For the text-containing cell, return its midpoint in (X, Y) coordinate format. 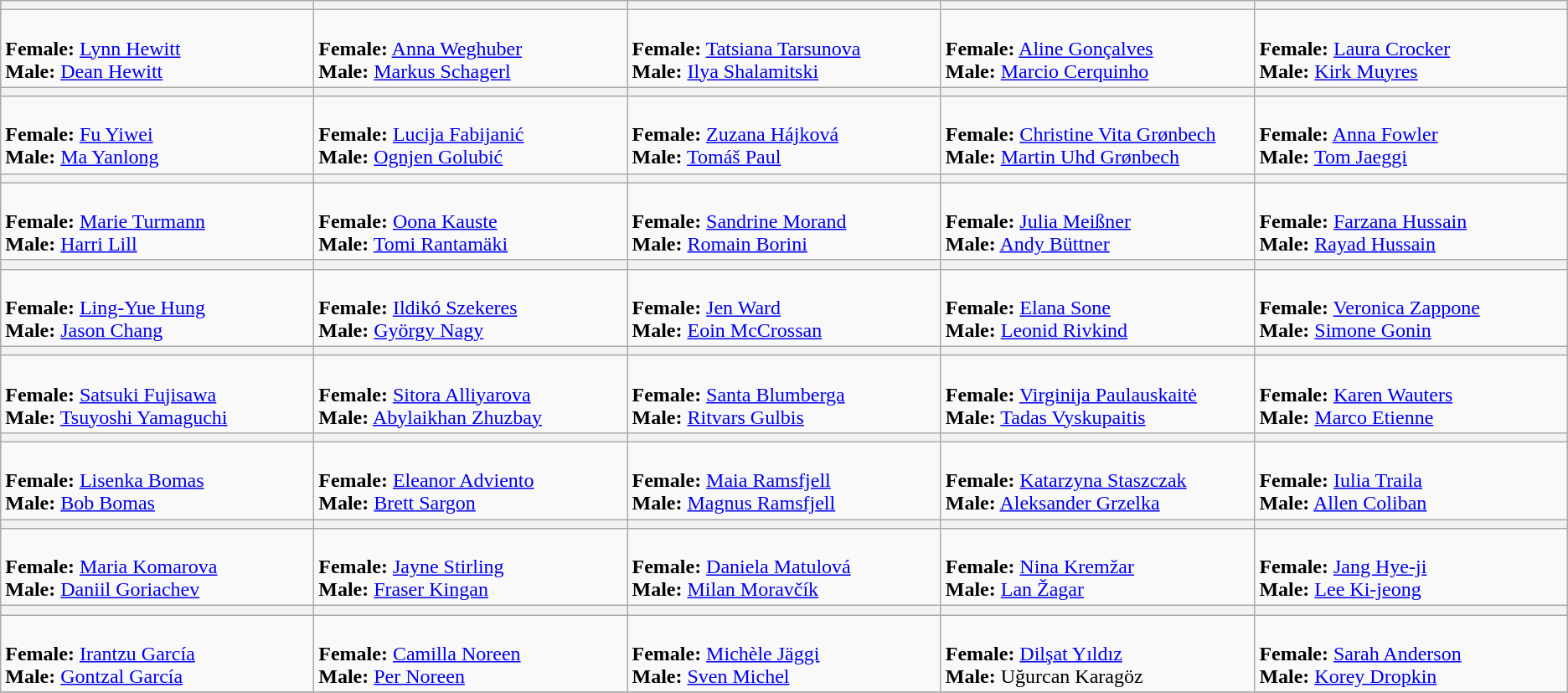
Female: Oona Kauste Male: Tomi Rantamäki (471, 221)
Female: Jang Hye-ji Male: Lee Ki-jeong (1411, 567)
Female: Iulia Traila Male: Allen Coliban (1411, 480)
Female: Aline Gonçalves Male: Marcio Cerquinho (1097, 49)
Female: Sandrine Morand Male: Romain Borini (784, 221)
Female: Jayne Stirling Male: Fraser Kingan (471, 567)
Female: Camilla Noreen Male: Per Noreen (471, 654)
Female: Sitora Alliyarova Male: Abylaikhan Zhuzbay (471, 394)
Female: Ildikó Szekeres Male: György Nagy (471, 308)
Female: Nina Kremžar Male: Lan Žagar (1097, 567)
Female: Lynn Hewitt Male: Dean Hewitt (157, 49)
Female: Karen Wauters Male: Marco Etienne (1411, 394)
Female: Christine Vita Grønbech Male: Martin Uhd Grønbech (1097, 135)
Female: Jen Ward Male: Eoin McCrossan (784, 308)
Female: Ling-Yue Hung Male: Jason Chang (157, 308)
Female: Satsuki Fujisawa Male: Tsuyoshi Yamaguchi (157, 394)
Female: Julia Meißner Male: Andy Büttner (1097, 221)
Female: Daniela Matulová Male: Milan Moravčík (784, 567)
Female: Santa Blumberga Male: Ritvars Gulbis (784, 394)
Female: Maia Ramsfjell Male: Magnus Ramsfjell (784, 480)
Female: Elana Sone Male: Leonid Rivkind (1097, 308)
Female: Virginija Paulauskaitė Male: Tadas Vyskupaitis (1097, 394)
Female: Farzana Hussain Male: Rayad Hussain (1411, 221)
Female: Eleanor Adviento Male: Brett Sargon (471, 480)
Female: Zuzana Hájková Male: Tomáš Paul (784, 135)
Female: Irantzu García Male: Gontzal García (157, 654)
Female: Veronica Zappone Male: Simone Gonin (1411, 308)
Female: Lisenka Bomas Male: Bob Bomas (157, 480)
Female: Maria Komarova Male: Daniil Goriachev (157, 567)
Female: Sarah Anderson Male: Korey Dropkin (1411, 654)
Female: Marie Turmann Male: Harri Lill (157, 221)
Female: Laura Crocker Male: Kirk Muyres (1411, 49)
Female: Dilşat Yıldız Male: Uğurcan Karagöz (1097, 654)
Female: Anna Fowler Male: Tom Jaeggi (1411, 135)
Female: Michèle Jäggi Male: Sven Michel (784, 654)
Female: Fu Yiwei Male: Ma Yanlong (157, 135)
Female: Lucija Fabijanić Male: Ognjen Golubić (471, 135)
Female: Katarzyna Staszczak Male: Aleksander Grzelka (1097, 480)
Female: Tatsiana Tarsunova Male: Ilya Shalamitski (784, 49)
Female: Anna Weghuber Male: Markus Schagerl (471, 49)
